Determine the (x, y) coordinate at the center of the cell enclosing the given text.  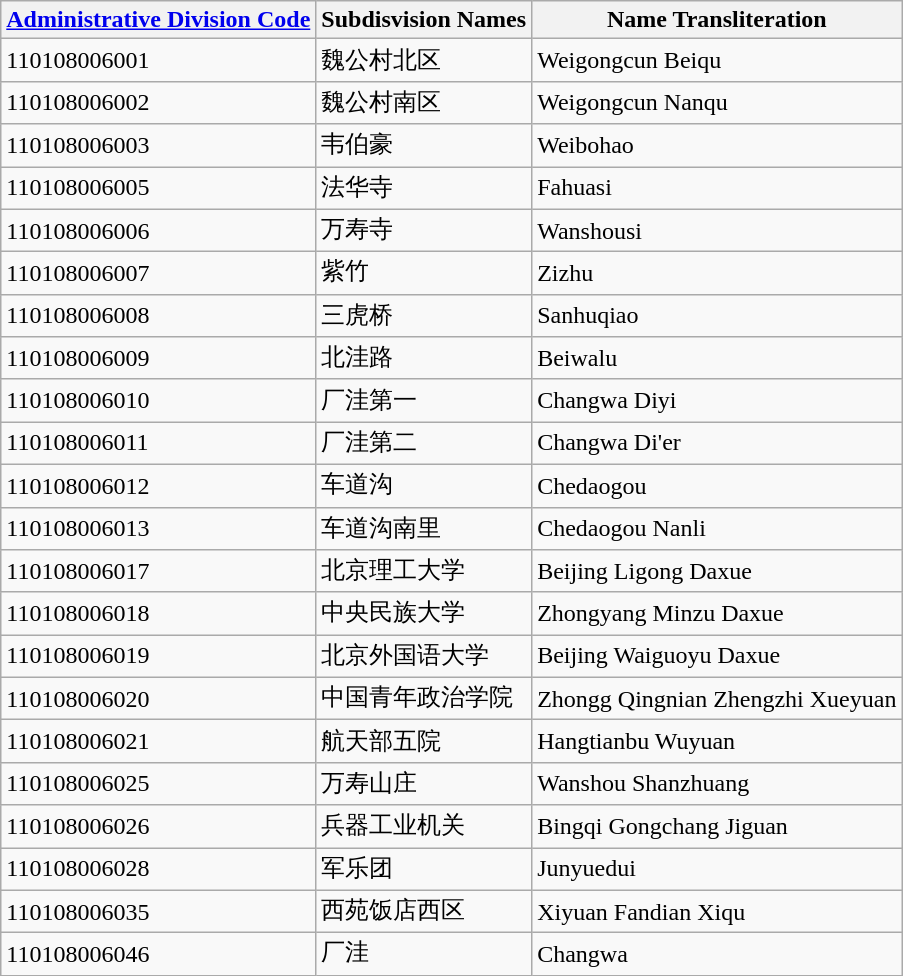
厂洼第二 (424, 444)
北洼路 (424, 358)
Bingqi Gongchang Jiguan (717, 826)
Beijing Ligong Daxue (717, 572)
Beiwalu (717, 358)
Xiyuan Fandian Xiqu (717, 912)
Weibohao (717, 146)
Weigongcun Beiqu (717, 60)
魏公村南区 (424, 102)
110108006013 (158, 528)
Zhongg Qingnian Zhengzhi Xueyuan (717, 698)
法华寺 (424, 188)
Administrative Division Code (158, 20)
Zhongyang Minzu Daxue (717, 614)
110108006021 (158, 742)
军乐团 (424, 870)
110108006010 (158, 400)
Weigongcun Nanqu (717, 102)
韦伯豪 (424, 146)
110108006011 (158, 444)
紫竹 (424, 274)
110108006006 (158, 230)
110108006035 (158, 912)
110108006005 (158, 188)
Hangtianbu Wuyuan (717, 742)
北京外国语大学 (424, 656)
中国青年政治学院 (424, 698)
Zizhu (717, 274)
110108006046 (158, 954)
Chedaogou (717, 486)
110108006019 (158, 656)
Wanshou Shanzhuang (717, 784)
中央民族大学 (424, 614)
兵器工业机关 (424, 826)
110108006002 (158, 102)
110108006020 (158, 698)
110108006025 (158, 784)
万寿山庄 (424, 784)
航天部五院 (424, 742)
Fahuasi (717, 188)
Changwa Di'er (717, 444)
三虎桥 (424, 316)
Sanhuqiao (717, 316)
车道沟南里 (424, 528)
110108006008 (158, 316)
110108006026 (158, 826)
Beijing Waiguoyu Daxue (717, 656)
车道沟 (424, 486)
110108006018 (158, 614)
厂洼 (424, 954)
Junyuedui (717, 870)
110108006028 (158, 870)
110108006009 (158, 358)
西苑饭店西区 (424, 912)
魏公村北区 (424, 60)
110108006017 (158, 572)
Changwa (717, 954)
Chedaogou Nanli (717, 528)
厂洼第一 (424, 400)
110108006007 (158, 274)
北京理工大学 (424, 572)
110108006001 (158, 60)
Subdisvision Names (424, 20)
110108006012 (158, 486)
Changwa Diyi (717, 400)
万寿寺 (424, 230)
110108006003 (158, 146)
Name Transliteration (717, 20)
Wanshousi (717, 230)
